Return the (X, Y) coordinate for the center point of the cell that contains the specified text.  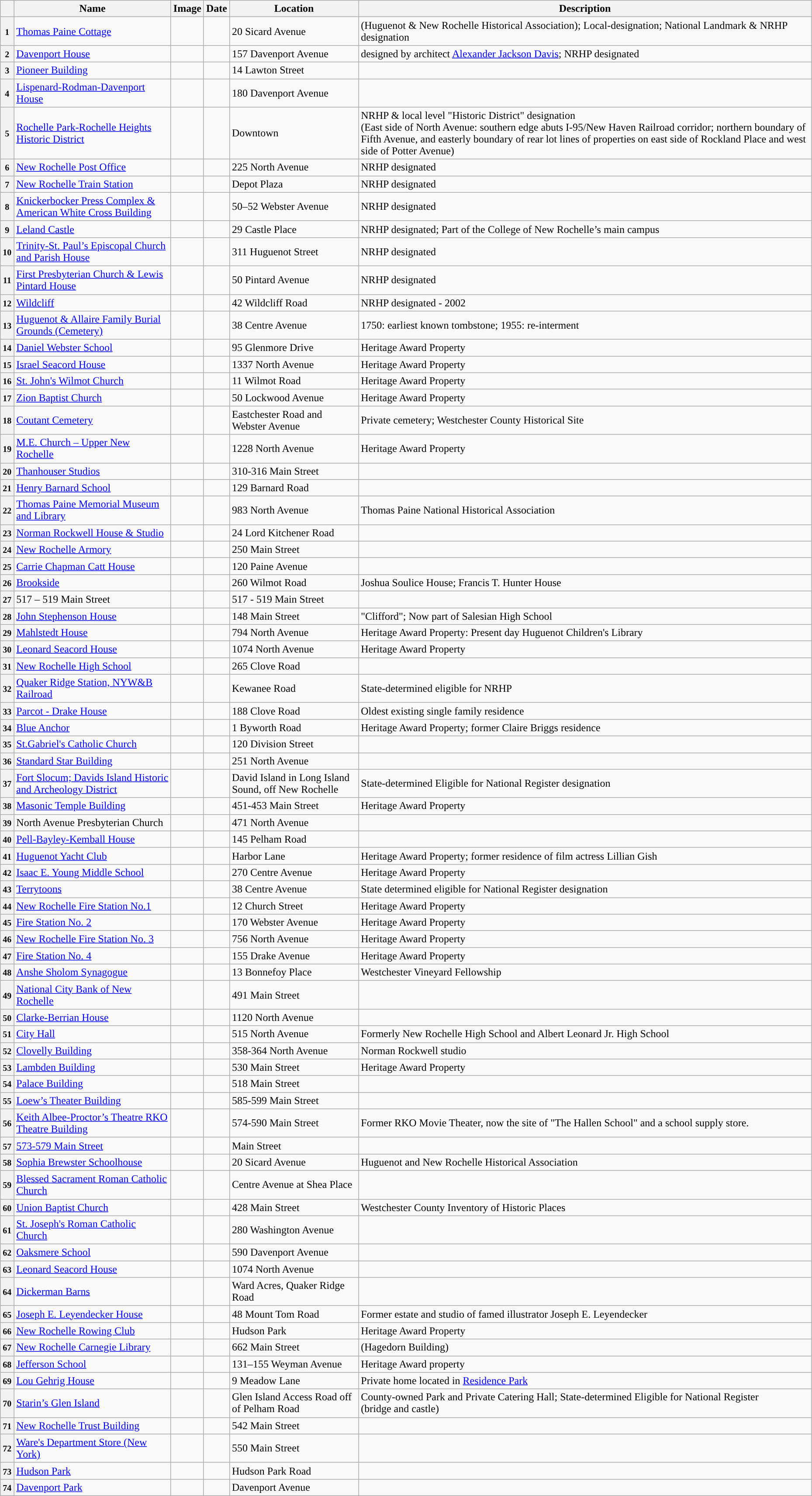
Former estate and studio of famed illustrator Joseph E. Leyendecker (585, 1314)
Trinity-St. Paul’s Episcopal Church and Parish House (93, 252)
Fort Slocum; Davids Island Historic and Archeology District (93, 783)
13 (7, 325)
50 Lockwood Avenue (294, 398)
Dickerman Barns (93, 1292)
State determined eligible for National Register designation (585, 889)
Israel Seacord House (93, 364)
First Presbyterian Church & Lewis Pintard House (93, 280)
157 Davenport Avenue (294, 54)
45 (7, 923)
251 North Avenue (294, 761)
9 Meadow Lane (294, 1381)
Henry Barnard School (93, 488)
59 (7, 1184)
Thomas Paine Memorial Museum and Library (93, 510)
517 – 519 Main Street (93, 599)
Coutant Cemetery (93, 420)
54 (7, 1084)
Masonic Temple Building (93, 806)
74 (7, 1487)
48 (7, 972)
574-590 Main Street (294, 1123)
518 Main Street (294, 1084)
46 (7, 939)
Rochelle Park-Rochelle Heights Historic District (93, 133)
Lou Gehrig House (93, 1381)
New Rochelle Post Office (93, 167)
9 (7, 229)
Norman Rockwell House & Studio (93, 533)
573-579 Main Street (93, 1145)
550 Main Street (294, 1448)
491 Main Street (294, 995)
36 (7, 761)
428 Main Street (294, 1208)
70 (7, 1403)
22 (7, 510)
51 (7, 1034)
21 (7, 488)
St. John's Wilmot Church (93, 381)
Clarke-Berrian House (93, 1017)
542 Main Street (294, 1426)
Davenport House (93, 54)
11 Wilmot Road (294, 381)
Downtown (294, 133)
Davenport Avenue (294, 1487)
NRHP designated; Part of the College of New Rochelle’s main campus (585, 229)
Lispenard-Rodman-Davenport House (93, 93)
180 Davenport Avenue (294, 93)
72 (7, 1448)
590 Davenport Avenue (294, 1253)
15 (7, 364)
129 Barnard Road (294, 488)
30 (7, 649)
National City Bank of New Rochelle (93, 995)
(Hagedorn Building) (585, 1347)
16 (7, 381)
Quaker Ridge Station, NYW&B Railroad (93, 689)
28 (7, 616)
311 Huguenot Street (294, 252)
41 (7, 856)
New Rochelle Trust Building (93, 1426)
(Huguenot & New Rochelle Historical Association); Local-designation; National Landmark & NRHP designation (585, 31)
42 Wildcliff Road (294, 303)
29 Castle Place (294, 229)
Private cemetery; Westchester County Historical Site (585, 420)
New Rochelle High School (93, 666)
Westchester Vineyard Fellowship (585, 972)
Westchester County Inventory of Historic Places (585, 1208)
Daniel Webster School (93, 348)
451-453 Main Street (294, 806)
60 (7, 1208)
120 Paine Avenue (294, 566)
983 North Avenue (294, 510)
7 (7, 184)
Keith Albee-Proctor’s Theatre RKO Theatre Building (93, 1123)
State-determined eligible for NRHP (585, 689)
23 (7, 533)
Heritage Award Property; former Claire Briggs residence (585, 728)
Blessed Sacrament Roman Catholic Church (93, 1184)
"Clifford"; Now part of Salesian High School (585, 616)
Lambden Building (93, 1067)
61 (7, 1230)
188 Clove Road (294, 711)
Parcot - Drake House (93, 711)
Carrie Chapman Catt House (93, 566)
1750: earliest known tombstone; 1955: re-interment (585, 325)
Norman Rockwell studio (585, 1051)
17 (7, 398)
1 Byworth Road (294, 728)
14 Lawton Street (294, 70)
New Rochelle Fire Station No.1 (93, 906)
69 (7, 1381)
Standard Star Building (93, 761)
Formerly New Rochelle High School and Albert Leonard Jr. High School (585, 1034)
St.Gabriel's Catholic Church (93, 744)
33 (7, 711)
40 (7, 839)
Main Street (294, 1145)
794 North Avenue (294, 633)
Centre Avenue at Shea Place (294, 1184)
24 (7, 549)
225 North Avenue (294, 167)
148 Main Street (294, 616)
31 (7, 666)
Kewanee Road (294, 689)
358-364 North Avenue (294, 1051)
5 (7, 133)
120 Division Street (294, 744)
47 (7, 956)
48 Mount Tom Road (294, 1314)
Sophia Brewster Schoolhouse (93, 1162)
Joseph E. Leyendecker House (93, 1314)
Zion Baptist Church (93, 398)
67 (7, 1347)
Anshe Sholom Synagogue (93, 972)
56 (7, 1123)
City Hall (93, 1034)
Description (585, 9)
12 Church Street (294, 906)
North Avenue Presbyterian Church (93, 823)
Image (187, 9)
Fire Station No. 4 (93, 956)
24 Lord Kitchener Road (294, 533)
18 (7, 420)
Terrytoons (93, 889)
50–52 Webster Avenue (294, 206)
Oaksmere School (93, 1253)
27 (7, 599)
35 (7, 744)
95 Glenmore Drive (294, 348)
Depot Plaza (294, 184)
42 (7, 872)
12 (7, 303)
Leland Castle (93, 229)
26 (7, 583)
Hudson Park Road (294, 1471)
68 (7, 1364)
Harbor Lane (294, 856)
2 (7, 54)
designed by architect Alexander Jackson Davis; NRHP designated (585, 54)
3 (7, 70)
Union Baptist Church (93, 1208)
M.E. Church – Upper New Rochelle (93, 448)
32 (7, 689)
44 (7, 906)
50 (7, 1017)
Thanhouser Studios (93, 471)
New Rochelle Rowing Club (93, 1331)
Palace Building (93, 1084)
New Rochelle Fire Station No. 3 (93, 939)
Joshua Soulice House; Francis T. Hunter House (585, 583)
NRHP designated - 2002 (585, 303)
65 (7, 1314)
Heritage Award property (585, 1364)
29 (7, 633)
State-determined Eligible for National Register designation (585, 783)
Clovelly Building (93, 1051)
145 Pelham Road (294, 839)
Former RKO Movie Theater, now the site of "The Hallen School" and a school supply store. (585, 1123)
270 Centre Avenue (294, 872)
58 (7, 1162)
Pell-Bayley-Kemball House (93, 839)
20 (7, 471)
Isaac E. Young Middle School (93, 872)
Huguenot Yacht Club (93, 856)
Oldest existing single family residence (585, 711)
13 Bonnefoy Place (294, 972)
662 Main Street (294, 1347)
Location (294, 9)
43 (7, 889)
71 (7, 1426)
6 (7, 167)
14 (7, 348)
Knickerbocker Press Complex & American White Cross Building (93, 206)
73 (7, 1471)
Pioneer Building (93, 70)
David Island in Long Island Sound, off New Rochelle (294, 783)
Heritage Award Property: Present day Huguenot Children's Library (585, 633)
8 (7, 206)
471 North Avenue (294, 823)
250 Main Street (294, 549)
Thomas Paine Cottage (93, 31)
Date (217, 9)
515 North Avenue (294, 1034)
1 (7, 31)
260 Wilmot Road (294, 583)
Blue Anchor (93, 728)
1228 North Avenue (294, 448)
170 Webster Avenue (294, 923)
Jefferson School (93, 1364)
66 (7, 1331)
New Rochelle Train Station (93, 184)
New Rochelle Carnegie Library (93, 1347)
Eastchester Road and Webster Avenue (294, 420)
52 (7, 1051)
756 North Avenue (294, 939)
38 (7, 806)
53 (7, 1067)
280 Washington Avenue (294, 1230)
49 (7, 995)
John Stephenson House (93, 616)
530 Main Street (294, 1067)
Starin’s Glen Island (93, 1403)
55 (7, 1100)
Fire Station No. 2 (93, 923)
63 (7, 1269)
Thomas Paine National Historical Association (585, 510)
1120 North Avenue (294, 1017)
50 Pintard Avenue (294, 280)
Brookside (93, 583)
Private home located in Residence Park (585, 1381)
Ward Acres, Quaker Ridge Road (294, 1292)
County-owned Park and Private Catering Hall; State-determined Eligible for National Register(bridge and castle) (585, 1403)
62 (7, 1253)
Huguenot & Allaire Family Burial Grounds (Cemetery) (93, 325)
Name (93, 9)
585-599 Main Street (294, 1100)
25 (7, 566)
St. Joseph's Roman Catholic Church (93, 1230)
Davenport Park (93, 1487)
10 (7, 252)
1337 North Avenue (294, 364)
4 (7, 93)
Ware's Department Store (New York) (93, 1448)
Heritage Award Property; former residence of film actress Lillian Gish (585, 856)
Wildcliff (93, 303)
310-316 Main Street (294, 471)
64 (7, 1292)
131–155 Weyman Avenue (294, 1364)
37 (7, 783)
Huguenot and New Rochelle Historical Association (585, 1162)
11 (7, 280)
155 Drake Avenue (294, 956)
34 (7, 728)
Mahlstedt House (93, 633)
57 (7, 1145)
Glen Island Access Road off of Pelham Road (294, 1403)
265 Clove Road (294, 666)
New Rochelle Armory (93, 549)
39 (7, 823)
19 (7, 448)
517 - 519 Main Street (294, 599)
Loew’s Theater Building (93, 1100)
